Pinpoint the cell where the given text exists, returning its (X, Y) midpoint coordinate. 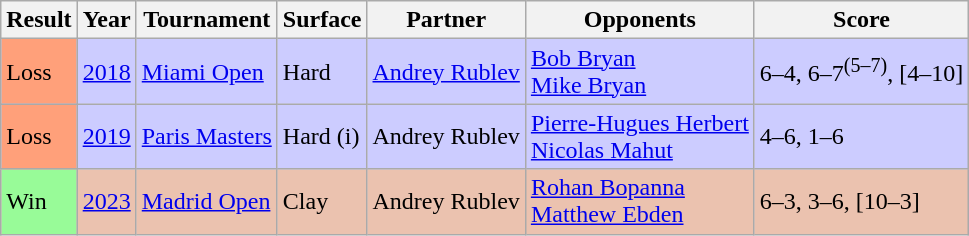
Hard (322, 72)
Year (106, 20)
2019 (106, 136)
Result (39, 20)
Bob Bryan Mike Bryan (640, 72)
6–3, 3–6, [10–3] (861, 202)
Rohan Bopanna Matthew Ebden (640, 202)
Madrid Open (206, 202)
Clay (322, 202)
Opponents (640, 20)
Paris Masters (206, 136)
Tournament (206, 20)
Pierre-Hugues Herbert Nicolas Mahut (640, 136)
2018 (106, 72)
Win (39, 202)
4–6, 1–6 (861, 136)
Hard (i) (322, 136)
Miami Open (206, 72)
Score (861, 20)
Partner (446, 20)
Surface (322, 20)
2023 (106, 202)
6–4, 6–7(5–7), [4–10] (861, 72)
